Extract the (x, y) coordinate from the center of the cell holding the provided text.  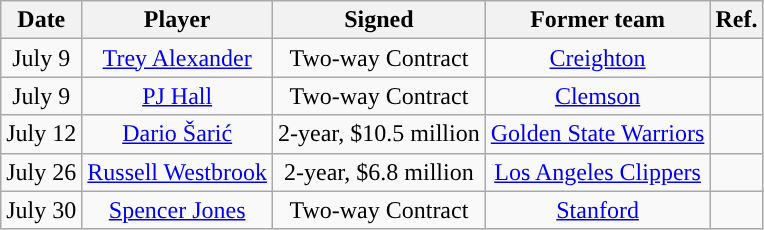
Los Angeles Clippers (598, 172)
Spencer Jones (178, 210)
Ref. (736, 20)
July 26 (42, 172)
Signed (380, 20)
PJ Hall (178, 96)
July 30 (42, 210)
Player (178, 20)
Creighton (598, 58)
Dario Šarić (178, 134)
Date (42, 20)
Trey Alexander (178, 58)
Clemson (598, 96)
July 12 (42, 134)
2-year, $6.8 million (380, 172)
Stanford (598, 210)
Russell Westbrook (178, 172)
Former team (598, 20)
Golden State Warriors (598, 134)
2-year, $10.5 million (380, 134)
